Locate the cell with the specified text and output its [x, y] center coordinate. 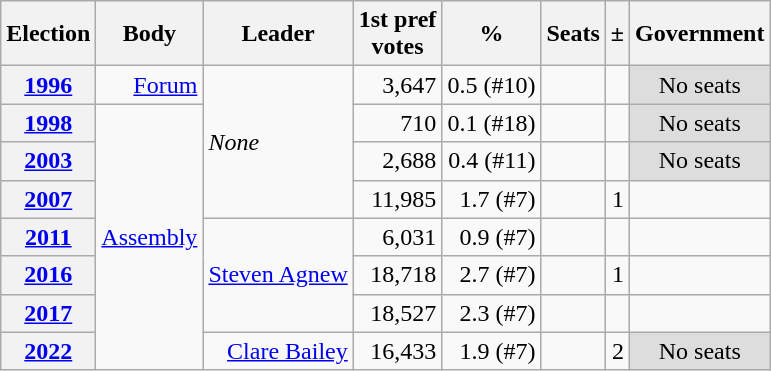
0.5 (#10) [492, 85]
2,688 [398, 161]
18,718 [398, 275]
18,527 [398, 313]
% [492, 34]
Forum [150, 85]
2022 [48, 351]
1.7 (#7) [492, 199]
1st prefvotes [398, 34]
710 [398, 123]
16,433 [398, 351]
Assembly [150, 237]
2 [617, 351]
2011 [48, 237]
Clare Bailey [278, 351]
2.7 (#7) [492, 275]
Leader [278, 34]
2016 [48, 275]
Election [48, 34]
Government [700, 34]
None [278, 142]
3,647 [398, 85]
2.3 (#7) [492, 313]
2003 [48, 161]
Steven Agnew [278, 275]
2017 [48, 313]
0.1 (#18) [492, 123]
2007 [48, 199]
1.9 (#7) [492, 351]
0.9 (#7) [492, 237]
0.4 (#11) [492, 161]
6,031 [398, 237]
1998 [48, 123]
± [617, 34]
Body [150, 34]
1996 [48, 85]
Seats [573, 34]
11,985 [398, 199]
